Search for the cell housing the specified text and yield its (x, y) center coordinate. 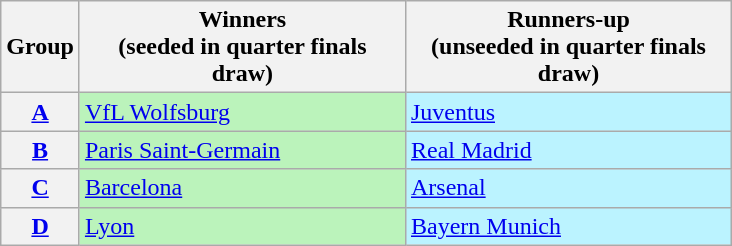
D (40, 226)
Paris Saint-Germain (242, 150)
A (40, 112)
Winners(seeded in quarter finals draw) (242, 47)
Lyon (242, 226)
Barcelona (242, 188)
VfL Wolfsburg (242, 112)
Juventus (568, 112)
Arsenal (568, 188)
Real Madrid (568, 150)
Runners-up(unseeded in quarter finals draw) (568, 47)
B (40, 150)
C (40, 188)
Group (40, 47)
Bayern Munich (568, 226)
